Provide the (x, y) coordinate of the cell's center where the given text is located.  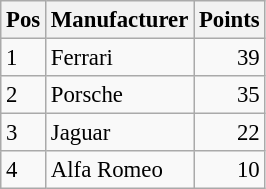
3 (24, 133)
Ferrari (120, 58)
Alfa Romeo (120, 170)
2 (24, 95)
1 (24, 58)
4 (24, 170)
Porsche (120, 95)
35 (230, 95)
10 (230, 170)
39 (230, 58)
Jaguar (120, 133)
22 (230, 133)
Pos (24, 20)
Manufacturer (120, 20)
Points (230, 20)
